Identify which cell holds the provided text, then report its [x, y] central coordinate. 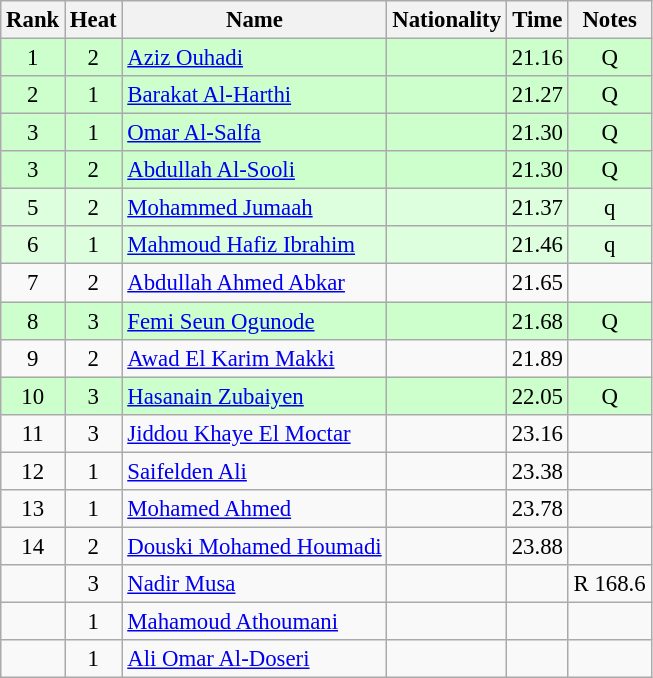
Mahamoud Athoumani [254, 621]
Ali Omar Al-Doseri [254, 659]
Jiddou Khaye El Moctar [254, 433]
Notes [610, 20]
23.16 [537, 433]
10 [33, 396]
21.65 [537, 283]
23.88 [537, 546]
9 [33, 358]
Awad El Karim Makki [254, 358]
Heat [94, 20]
Barakat Al-Harthi [254, 95]
Hasanain Zubaiyen [254, 396]
7 [33, 283]
Femi Seun Ogunode [254, 321]
6 [33, 245]
21.89 [537, 358]
Douski Mohamed Houmadi [254, 546]
Abdullah Al-Sooli [254, 170]
Time [537, 20]
Rank [33, 20]
14 [33, 546]
13 [33, 509]
12 [33, 471]
21.27 [537, 95]
11 [33, 433]
21.16 [537, 58]
R 168.6 [610, 584]
Mahmoud Hafiz Ibrahim [254, 245]
21.37 [537, 208]
Nationality [446, 20]
8 [33, 321]
23.38 [537, 471]
22.05 [537, 396]
Mohammed Jumaah [254, 208]
5 [33, 208]
Omar Al-Salfa [254, 133]
Aziz Ouhadi [254, 58]
Nadir Musa [254, 584]
Saifelden Ali [254, 471]
Abdullah Ahmed Abkar [254, 283]
21.46 [537, 245]
21.68 [537, 321]
Name [254, 20]
23.78 [537, 509]
Mohamed Ahmed [254, 509]
